Output the [x, y] coordinate of the center of the cell containing the given text.  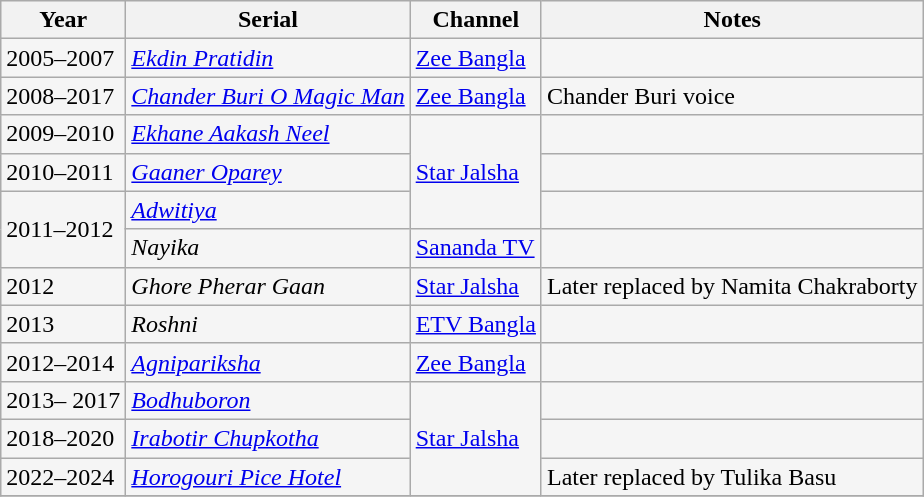
Chander Buri voice [732, 96]
2012 [64, 286]
Sananda TV [476, 248]
Serial [268, 20]
2008–2017 [64, 96]
2018–2020 [64, 438]
Agnipariksha [268, 362]
Adwitiya [268, 210]
2013 [64, 324]
Channel [476, 20]
Horogouri Pice Hotel [268, 477]
2012–2014 [64, 362]
Notes [732, 20]
Ghore Pherar Gaan [268, 286]
2013– 2017 [64, 400]
Ekdin Pratidin [268, 58]
2005–2007 [64, 58]
2010–2011 [64, 172]
2011–2012 [64, 229]
Nayika [268, 248]
2022–2024 [64, 477]
Bodhuboron [268, 400]
2009–2010 [64, 134]
Irabotir Chupkotha [268, 438]
Year [64, 20]
Chander Buri O Magic Man [268, 96]
Roshni [268, 324]
Gaaner Oparey [268, 172]
Later replaced by Tulika Basu [732, 477]
ETV Bangla [476, 324]
Ekhane Aakash Neel [268, 134]
Later replaced by Namita Chakraborty [732, 286]
